Pinpoint the cell where the given text exists, returning its [X, Y] midpoint coordinate. 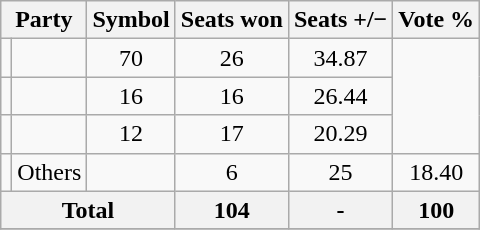
100 [436, 210]
12 [131, 134]
70 [131, 58]
- [340, 210]
Total [88, 210]
6 [232, 172]
34.87 [340, 58]
25 [340, 172]
Vote % [436, 20]
26 [232, 58]
20.29 [340, 134]
Symbol [131, 20]
Seats +/− [340, 20]
26.44 [340, 96]
Seats won [232, 20]
17 [232, 134]
Party [44, 20]
104 [232, 210]
18.40 [436, 172]
Others [50, 172]
